Capture the cell that displays the provided text and extract its [x, y] central coordinate. 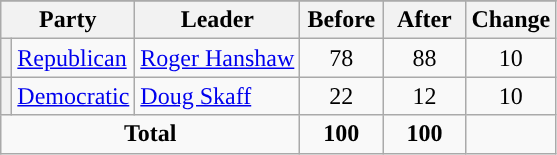
78 [342, 58]
Party [68, 20]
88 [424, 58]
After [424, 20]
Doug Skaff [218, 96]
Total [150, 134]
22 [342, 96]
Democratic [74, 96]
Roger Hanshaw [218, 58]
Before [342, 20]
12 [424, 96]
Republican [74, 58]
Leader [218, 20]
Change [511, 20]
